Identify which cell holds the provided text, then report its [X, Y] central coordinate. 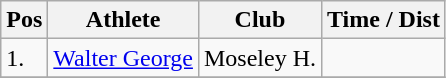
Walter George [124, 58]
Club [260, 20]
1. [24, 58]
Time / Dist [383, 20]
Pos [24, 20]
Moseley H. [260, 58]
Athlete [124, 20]
